Extract the (x, y) coordinate from the center of the cell holding the provided text.  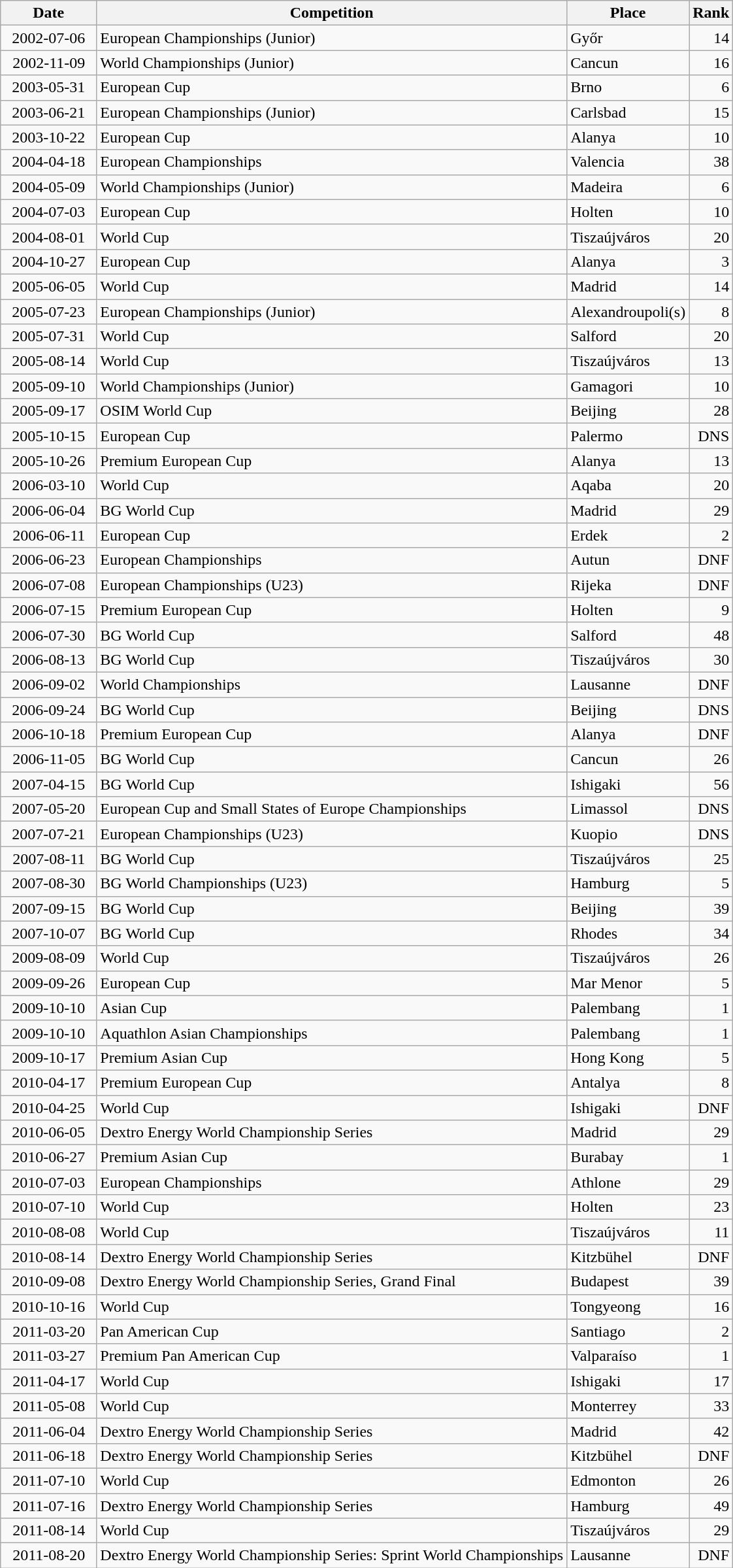
Rijeka (628, 585)
Autun (628, 560)
European Cup and Small States of Europe Championships (332, 809)
Alexandroupoli(s) (628, 312)
2006-06-11 (48, 535)
25 (711, 859)
2004-05-09 (48, 187)
Carlsbad (628, 112)
Mar Menor (628, 983)
33 (711, 1406)
Budapest (628, 1282)
Valparaíso (628, 1356)
34 (711, 933)
28 (711, 411)
BG World Championships (U23) (332, 884)
2010-09-08 (48, 1282)
2003-10-22 (48, 137)
2010-04-25 (48, 1108)
2007-10-07 (48, 933)
Palermo (628, 436)
Erdek (628, 535)
Asian Cup (332, 1008)
56 (711, 784)
2010-10-16 (48, 1307)
Limassol (628, 809)
Brno (628, 88)
11 (711, 1232)
2007-04-15 (48, 784)
2006-09-02 (48, 684)
Aquathlon Asian Championships (332, 1033)
2005-10-15 (48, 436)
Kuopio (628, 834)
2010-08-08 (48, 1232)
World Championships (332, 684)
23 (711, 1207)
2004-08-01 (48, 237)
2009-09-26 (48, 983)
2009-08-09 (48, 958)
Madeira (628, 187)
2005-10-26 (48, 461)
2004-07-03 (48, 212)
2010-04-17 (48, 1082)
9 (711, 610)
48 (711, 635)
2005-06-05 (48, 286)
2004-04-18 (48, 162)
Valencia (628, 162)
2011-06-18 (48, 1456)
2007-07-21 (48, 834)
2006-07-15 (48, 610)
2006-07-08 (48, 585)
2010-08-14 (48, 1257)
2005-08-14 (48, 361)
2010-06-05 (48, 1133)
Burabay (628, 1158)
2010-07-03 (48, 1182)
2005-09-10 (48, 386)
2011-05-08 (48, 1406)
2011-08-14 (48, 1531)
Rhodes (628, 933)
2009-10-17 (48, 1058)
2005-07-31 (48, 337)
2011-07-10 (48, 1480)
2011-08-20 (48, 1556)
2005-09-17 (48, 411)
2006-09-24 (48, 709)
2002-11-09 (48, 63)
Tongyeong (628, 1307)
2006-03-10 (48, 486)
Place (628, 13)
Edmonton (628, 1480)
30 (711, 659)
2005-07-23 (48, 312)
OSIM World Cup (332, 411)
2010-07-10 (48, 1207)
2006-06-23 (48, 560)
17 (711, 1381)
Aqaba (628, 486)
2006-08-13 (48, 659)
2007-05-20 (48, 809)
Antalya (628, 1082)
2004-10-27 (48, 261)
42 (711, 1431)
2006-10-18 (48, 735)
Santiago (628, 1331)
3 (711, 261)
2011-03-27 (48, 1356)
2007-08-11 (48, 859)
Dextro Energy World Championship Series, Grand Final (332, 1282)
2010-06-27 (48, 1158)
Győr (628, 38)
Athlone (628, 1182)
Pan American Cup (332, 1331)
Premium Pan American Cup (332, 1356)
Competition (332, 13)
Rank (711, 13)
15 (711, 112)
Gamagori (628, 386)
Hong Kong (628, 1058)
2006-07-30 (48, 635)
2011-06-04 (48, 1431)
2007-09-15 (48, 909)
38 (711, 162)
2006-11-05 (48, 759)
2011-04-17 (48, 1381)
2003-06-21 (48, 112)
Dextro Energy World Championship Series: Sprint World Championships (332, 1556)
49 (711, 1505)
Date (48, 13)
2011-07-16 (48, 1505)
2003-05-31 (48, 88)
2007-08-30 (48, 884)
2006-06-04 (48, 510)
Monterrey (628, 1406)
2002-07-06 (48, 38)
2011-03-20 (48, 1331)
